Locate the cell with the specified text and output its [X, Y] center coordinate. 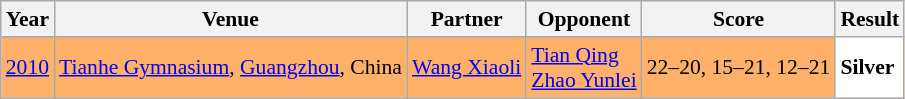
Wang Xiaoli [466, 68]
Opponent [584, 19]
2010 [28, 68]
22–20, 15–21, 12–21 [739, 68]
Tianhe Gymnasium, Guangzhou, China [230, 68]
Result [870, 19]
Silver [870, 68]
Year [28, 19]
Score [739, 19]
Venue [230, 19]
Tian Qing Zhao Yunlei [584, 68]
Partner [466, 19]
